Capture the cell that displays the provided text and extract its (X, Y) central coordinate. 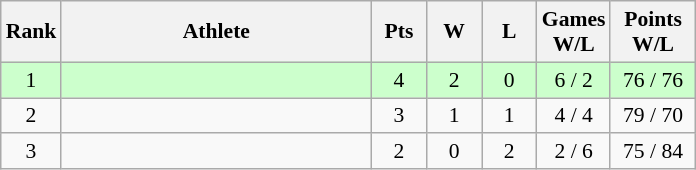
4 / 4 (574, 116)
Rank (32, 32)
76 / 76 (652, 80)
PointsW/L (652, 32)
Athlete (216, 32)
79 / 70 (652, 116)
GamesW/L (574, 32)
2 / 6 (574, 152)
W (454, 32)
4 (398, 80)
6 / 2 (574, 80)
75 / 84 (652, 152)
Pts (398, 32)
L (510, 32)
